Pinpoint the cell where the given text exists, returning its [X, Y] midpoint coordinate. 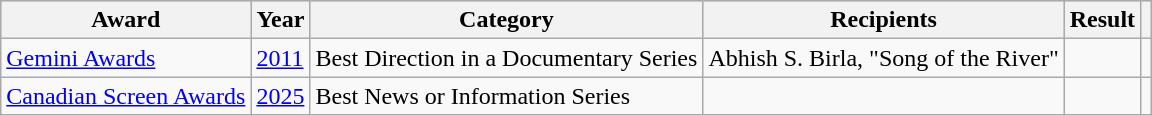
Result [1102, 20]
Abhish S. Birla, "Song of the River" [884, 58]
Canadian Screen Awards [126, 96]
Year [280, 20]
Award [126, 20]
2011 [280, 58]
Recipients [884, 20]
Best News or Information Series [506, 96]
Best Direction in a Documentary Series [506, 58]
Gemini Awards [126, 58]
2025 [280, 96]
Category [506, 20]
